For the text-containing cell, return its midpoint in (X, Y) coordinate format. 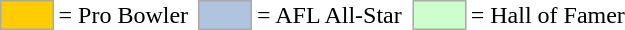
= AFL All-Star (330, 15)
= Pro Bowler (124, 15)
